Return the (X, Y) coordinate for the center point of the cell that contains the specified text.  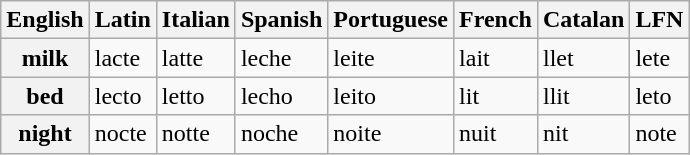
French (496, 20)
Spanish (281, 20)
nit (583, 134)
lete (660, 58)
nocte (122, 134)
nuit (496, 134)
Italian (196, 20)
lacte (122, 58)
lecto (122, 96)
notte (196, 134)
lit (496, 96)
Portuguese (391, 20)
leche (281, 58)
leito (391, 96)
leto (660, 96)
English (45, 20)
noite (391, 134)
letto (196, 96)
llet (583, 58)
llit (583, 96)
night (45, 134)
note (660, 134)
leite (391, 58)
lecho (281, 96)
bed (45, 96)
Latin (122, 20)
LFN (660, 20)
milk (45, 58)
latte (196, 58)
noche (281, 134)
lait (496, 58)
Catalan (583, 20)
